For the text-containing cell, return its midpoint in (x, y) coordinate format. 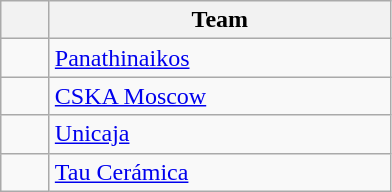
Panathinaikos (220, 58)
Unicaja (220, 134)
CSKA Moscow (220, 96)
Team (220, 20)
Tau Cerámica (220, 172)
